From the cell containing the given text, extract its center point as [x, y] coordinate. 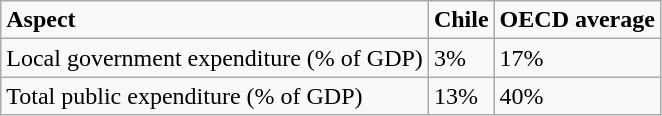
3% [461, 58]
Chile [461, 20]
OECD average [577, 20]
Total public expenditure (% of GDP) [215, 96]
Aspect [215, 20]
Local government expenditure (% of GDP) [215, 58]
13% [461, 96]
17% [577, 58]
40% [577, 96]
